From the cell containing the given text, extract its center point as [x, y] coordinate. 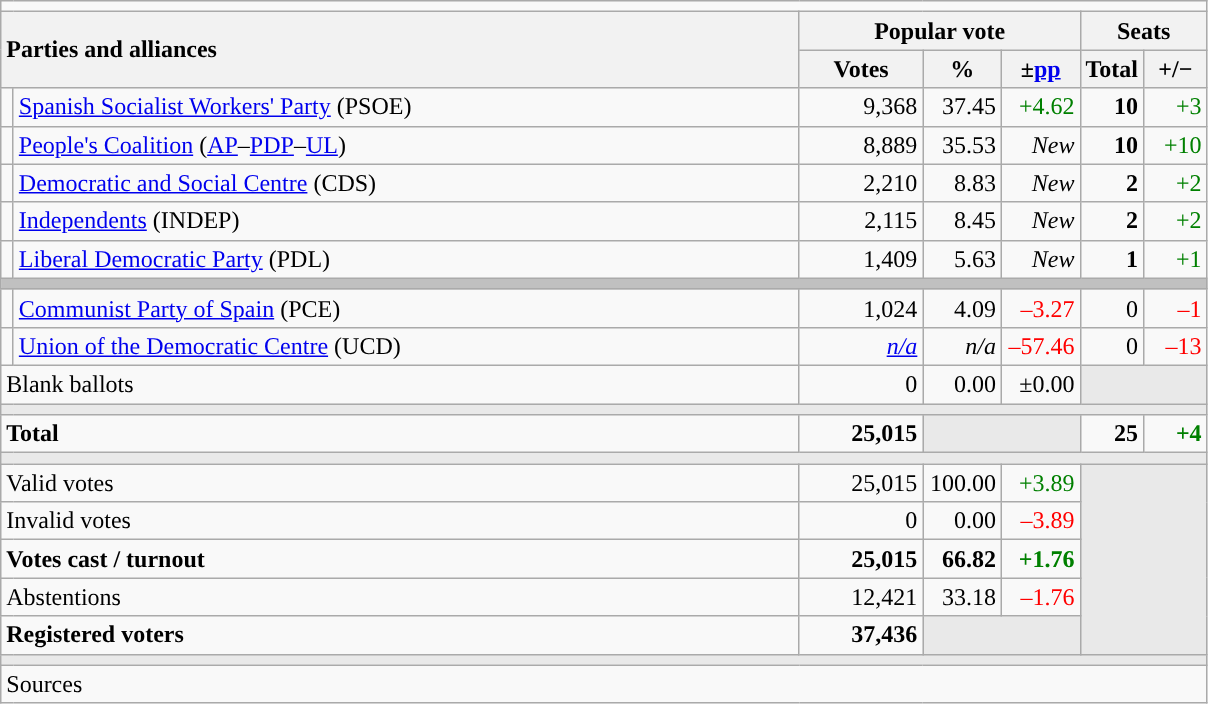
–3.89 [1040, 521]
12,421 [861, 597]
% [962, 69]
1,409 [861, 259]
2,115 [861, 221]
Seats [1144, 31]
–1.76 [1040, 597]
8,889 [861, 145]
37,436 [861, 635]
–57.46 [1040, 346]
1,024 [861, 308]
Invalid votes [400, 521]
35.53 [962, 145]
25 [1112, 434]
Sources [604, 684]
+10 [1176, 145]
Independents (INDEP) [406, 221]
Blank ballots [400, 384]
+4 [1176, 434]
–1 [1176, 308]
8.45 [962, 221]
±pp [1040, 69]
+1 [1176, 259]
33.18 [962, 597]
1 [1112, 259]
±0.00 [1040, 384]
2,210 [861, 183]
5.63 [962, 259]
9,368 [861, 107]
Democratic and Social Centre (CDS) [406, 183]
Votes [861, 69]
–3.27 [1040, 308]
+4.62 [1040, 107]
+3.89 [1040, 483]
Valid votes [400, 483]
+3 [1176, 107]
Liberal Democratic Party (PDL) [406, 259]
Parties and alliances [400, 50]
Union of the Democratic Centre (UCD) [406, 346]
37.45 [962, 107]
8.83 [962, 183]
+/− [1176, 69]
Votes cast / turnout [400, 559]
Popular vote [940, 31]
+1.76 [1040, 559]
Spanish Socialist Workers' Party (PSOE) [406, 107]
Communist Party of Spain (PCE) [406, 308]
Registered voters [400, 635]
100.00 [962, 483]
–13 [1176, 346]
Abstentions [400, 597]
People's Coalition (AP–PDP–UL) [406, 145]
66.82 [962, 559]
4.09 [962, 308]
